For the text-containing cell, return its midpoint in (x, y) coordinate format. 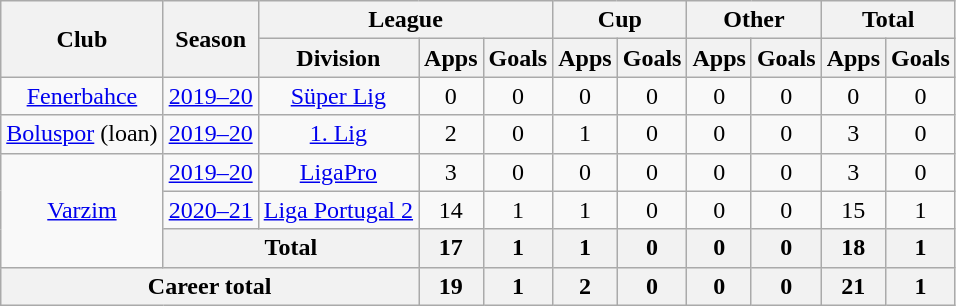
Fenerbahce (82, 96)
Division (338, 58)
Cup (620, 20)
Boluspor (loan) (82, 134)
Career total (210, 286)
18 (853, 248)
15 (853, 210)
21 (853, 286)
17 (451, 248)
2020–21 (210, 210)
League (406, 20)
1. Lig (338, 134)
LigaPro (338, 172)
Club (82, 39)
Other (754, 20)
Season (210, 39)
Varzim (82, 210)
14 (451, 210)
19 (451, 286)
Süper Lig (338, 96)
Liga Portugal 2 (338, 210)
